Find where the given text appears and provide that cell's center as [X, Y] coordinate. 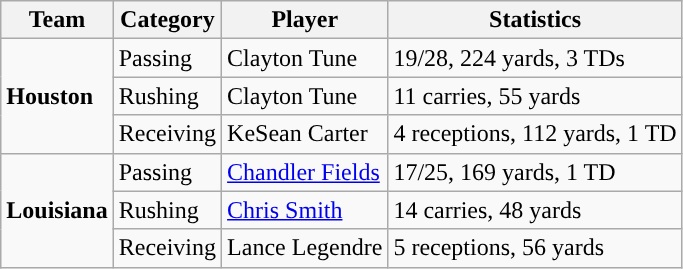
5 receptions, 56 yards [535, 248]
Houston [57, 96]
Louisiana [57, 210]
Player [305, 20]
14 carries, 48 yards [535, 210]
Chandler Fields [305, 172]
Team [57, 20]
Lance Legendre [305, 248]
Category [167, 20]
11 carries, 55 yards [535, 96]
4 receptions, 112 yards, 1 TD [535, 134]
KeSean Carter [305, 134]
17/25, 169 yards, 1 TD [535, 172]
Statistics [535, 20]
19/28, 224 yards, 3 TDs [535, 58]
Chris Smith [305, 210]
